Extract the [x, y] coordinate from the center of the cell holding the provided text.  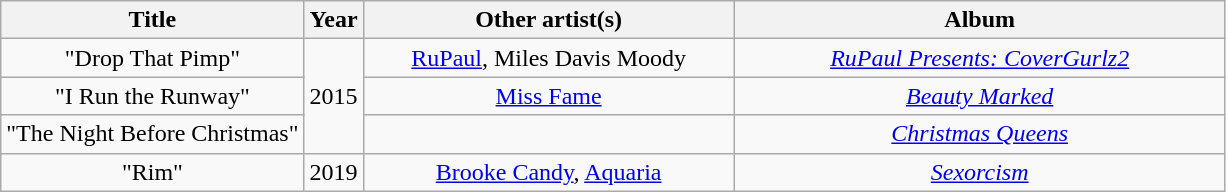
Year [334, 20]
RuPaul, Miles Davis Moody [548, 58]
Other artist(s) [548, 20]
RuPaul Presents: CoverGurlz2 [980, 58]
"Drop That Pimp" [152, 58]
Brooke Candy, Aquaria [548, 172]
Album [980, 20]
Title [152, 20]
Christmas Queens [980, 134]
"I Run the Runway" [152, 96]
2019 [334, 172]
2015 [334, 96]
Miss Fame [548, 96]
"Rim" [152, 172]
Beauty Marked [980, 96]
Sexorcism [980, 172]
"The Night Before Christmas" [152, 134]
